Detect which cell encompasses the target text, then output its (x, y) center coordinate. 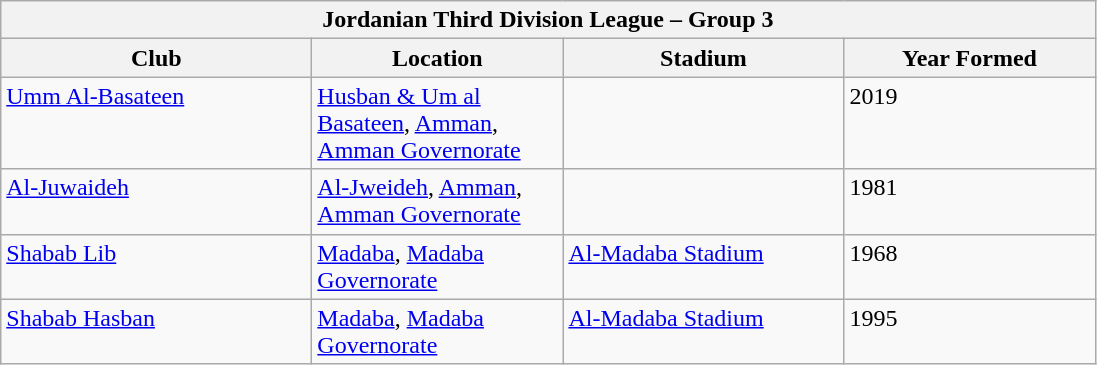
Al-Jweideh, Amman, Amman Governorate (438, 202)
Location (438, 58)
1981 (970, 202)
2019 (970, 123)
Al-Juwaideh (156, 202)
Club (156, 58)
1968 (970, 266)
Shabab Lib (156, 266)
Jordanian Third Division League – Group 3 (548, 20)
1995 (970, 332)
Year Formed (970, 58)
Umm Al-Basateen (156, 123)
Shabab Hasban (156, 332)
Husban & Um al Basateen, Amman, Amman Governorate (438, 123)
Stadium (704, 58)
